Pinpoint the cell where the given text exists, returning its [X, Y] midpoint coordinate. 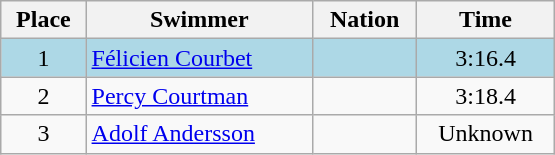
Félicien Courbet [199, 58]
Nation [364, 20]
1 [44, 58]
Adolf Andersson [199, 134]
2 [44, 96]
Place [44, 20]
Swimmer [199, 20]
Unknown [486, 134]
3 [44, 134]
3:18.4 [486, 96]
Percy Courtman [199, 96]
3:16.4 [486, 58]
Time [486, 20]
